Search for the cell housing the specified text and yield its [X, Y] center coordinate. 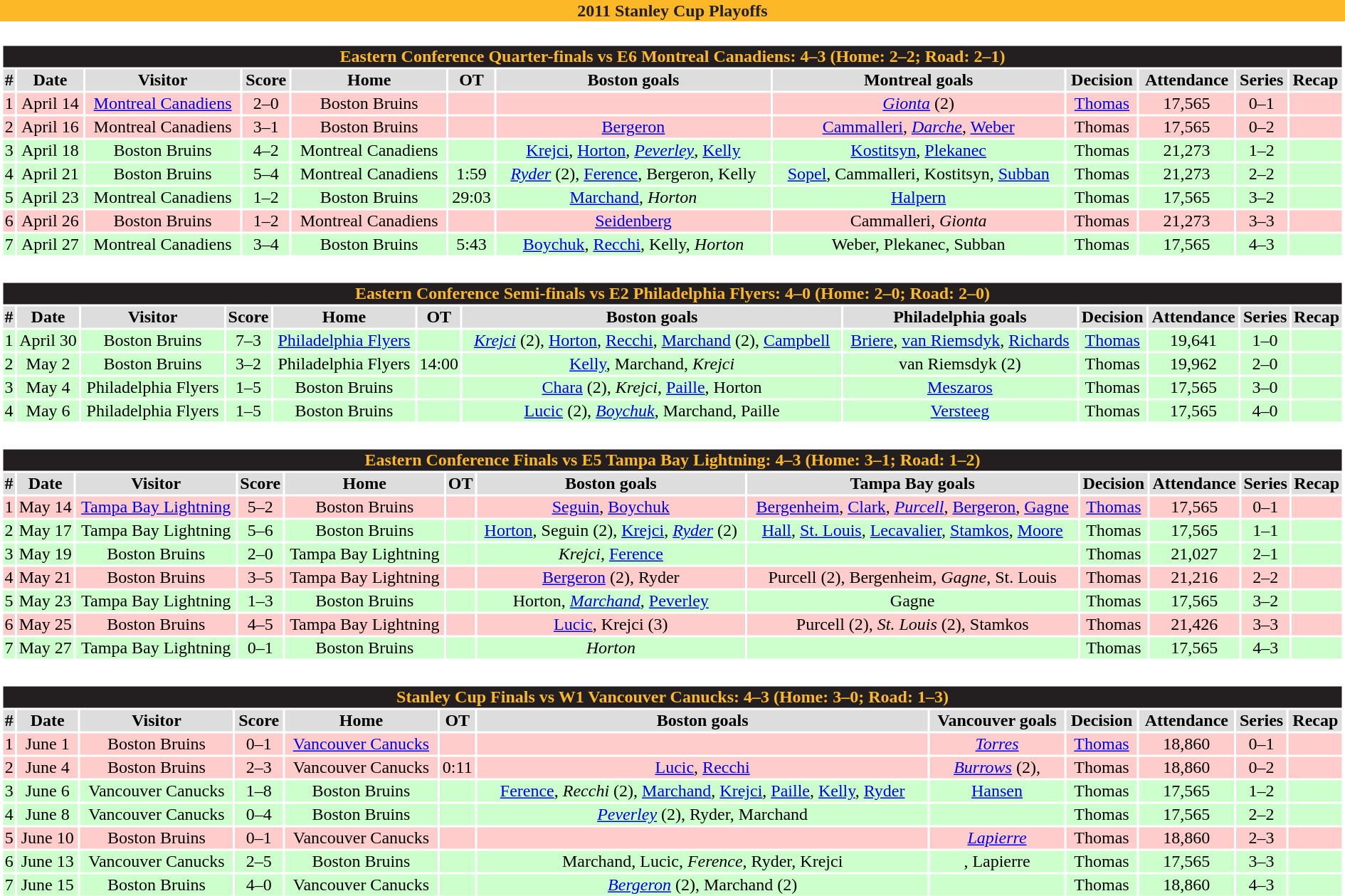
Marchand, Lucic, Ference, Ryder, Krejci [703, 862]
May 14 [46, 507]
Eastern Conference Quarter-finals vs E6 Montreal Canadiens: 4–3 (Home: 2–2; Road: 2–1) [672, 56]
April 16 [50, 127]
4–2 [266, 150]
June 8 [47, 815]
2–1 [1265, 554]
7–3 [248, 341]
May 27 [46, 648]
21,027 [1194, 554]
April 18 [50, 150]
Sopel, Cammalleri, Kostitsyn, Subban [918, 174]
Eastern Conference Semi-finals vs E2 Philadelphia Flyers: 4–0 (Home: 2–0; Road: 2–0) [672, 294]
Peverley (2), Ryder, Marchand [703, 815]
Seguin, Boychuk [611, 507]
May 25 [46, 624]
21,216 [1194, 577]
29:03 [472, 197]
Philadelphia goals [960, 317]
Lucic, Krejci (3) [611, 624]
May 19 [46, 554]
Purcell (2), St. Louis (2), Stamkos [912, 624]
1–1 [1265, 530]
Vancouver goals [998, 721]
Cammalleri, Darche, Weber [918, 127]
Chara (2), Krejci, Paille, Horton [652, 388]
Weber, Plekanec, Subban [918, 244]
May 2 [48, 364]
May 23 [46, 601]
June 10 [47, 838]
Tampa Bay goals [912, 483]
Montreal goals [918, 80]
Horton, Marchand, Peverley [611, 601]
Bergeron [633, 127]
1–8 [259, 791]
19,641 [1194, 341]
Bergeron (2), Marchand (2) [703, 885]
April 21 [50, 174]
Seidenberg [633, 221]
Boychuk, Recchi, Kelly, Horton [633, 244]
3–5 [260, 577]
0–4 [259, 815]
April 26 [50, 221]
Horton [611, 648]
April 14 [50, 103]
May 21 [46, 577]
Krejci, Horton, Peverley, Kelly [633, 150]
Ryder (2), Ference, Bergeron, Kelly [633, 174]
Kostitsyn, Plekanec [918, 150]
Versteeg [960, 411]
0:11 [458, 768]
5–6 [260, 530]
April 30 [48, 341]
3–4 [266, 244]
Eastern Conference Finals vs E5 Tampa Bay Lightning: 4–3 (Home: 3–1; Road: 1–2) [672, 460]
June 6 [47, 791]
Kelly, Marchand, Krejci [652, 364]
3–1 [266, 127]
Ference, Recchi (2), Marchand, Krejci, Paille, Kelly, Ryder [703, 791]
June 4 [47, 768]
1:59 [472, 174]
Burrows (2), [998, 768]
3–0 [1265, 388]
19,962 [1194, 364]
Stanley Cup Finals vs W1 Vancouver Canucks: 4–3 (Home: 3–0; Road: 1–3) [672, 697]
21,426 [1194, 624]
5–4 [266, 174]
June 15 [47, 885]
Gionta (2) [918, 103]
, Lapierre [998, 862]
April 27 [50, 244]
April 23 [50, 197]
May 4 [48, 388]
2011 Stanley Cup Playoffs [672, 11]
Horton, Seguin (2), Krejci, Ryder (2) [611, 530]
Bergeron (2), Ryder [611, 577]
Hansen [998, 791]
Gagne [912, 601]
Hall, St. Louis, Lecavalier, Stamkos, Moore [912, 530]
Lapierre [998, 838]
4–5 [260, 624]
Krejci, Ference [611, 554]
Lucic (2), Boychuk, Marchand, Paille [652, 411]
1–0 [1265, 341]
Krejci (2), Horton, Recchi, Marchand (2), Campbell [652, 341]
Purcell (2), Bergenheim, Gagne, St. Louis [912, 577]
June 13 [47, 862]
14:00 [438, 364]
Briere, van Riemsdyk, Richards [960, 341]
Meszaros [960, 388]
May 17 [46, 530]
June 1 [47, 744]
Torres [998, 744]
van Riemsdyk (2) [960, 364]
1–3 [260, 601]
Marchand, Horton [633, 197]
Halpern [918, 197]
5:43 [472, 244]
5–2 [260, 507]
2–5 [259, 862]
Bergenheim, Clark, Purcell, Bergeron, Gagne [912, 507]
Lucic, Recchi [703, 768]
Cammalleri, Gionta [918, 221]
May 6 [48, 411]
